Detect which cell encompasses the target text, then output its (x, y) center coordinate. 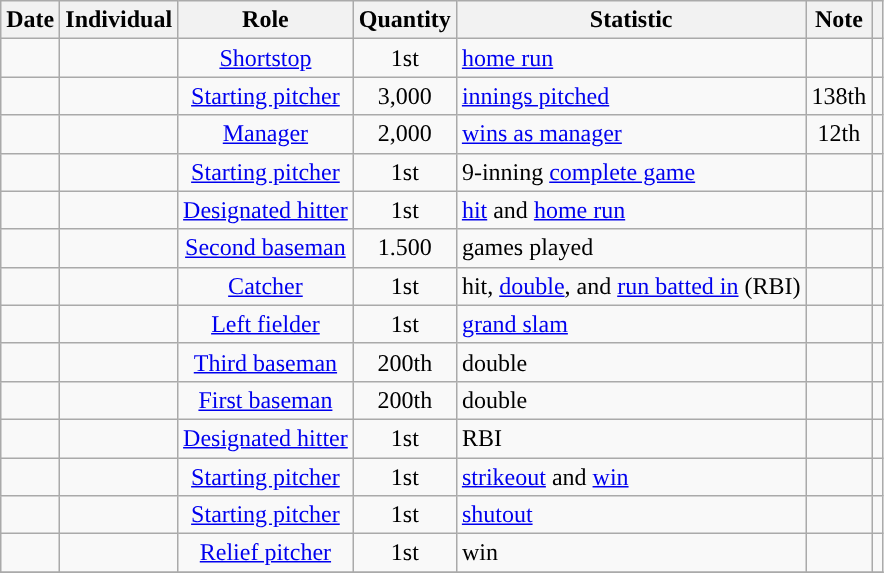
home run (631, 58)
Note (839, 20)
innings pitched (631, 96)
3,000 (404, 96)
9-inning complete game (631, 172)
Statistic (631, 20)
wins as manager (631, 134)
Shortstop (266, 58)
Left fielder (266, 324)
2,000 (404, 134)
strikeout and win (631, 477)
Date (30, 20)
grand slam (631, 324)
138th (839, 96)
shutout (631, 515)
Manager (266, 134)
Third baseman (266, 362)
Quantity (404, 20)
hit, double, and run batted in (RBI) (631, 286)
First baseman (266, 400)
Second baseman (266, 248)
1.500 (404, 248)
Relief pitcher (266, 553)
games played (631, 248)
Catcher (266, 286)
win (631, 553)
Role (266, 20)
12th (839, 134)
Individual (119, 20)
hit and home run (631, 210)
RBI (631, 438)
